Capture the cell that displays the provided text and extract its [X, Y] central coordinate. 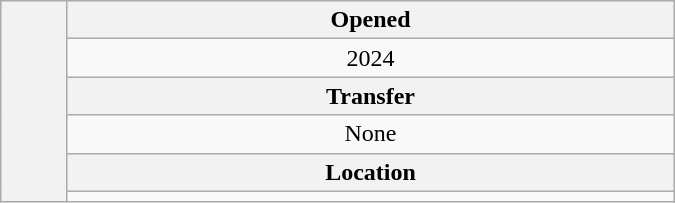
None [370, 134]
Opened [370, 20]
Transfer [370, 96]
Location [370, 172]
2024 [370, 58]
